For the text-containing cell, return its midpoint in (X, Y) coordinate format. 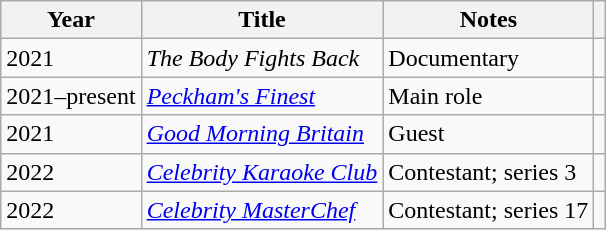
Notes (488, 20)
Contestant; series 3 (488, 172)
Contestant; series 17 (488, 210)
Good Morning Britain (262, 134)
Guest (488, 134)
The Body Fights Back (262, 58)
Peckham's Finest (262, 96)
Main role (488, 96)
Celebrity Karaoke Club (262, 172)
Title (262, 20)
Year (71, 20)
Celebrity MasterChef (262, 210)
Documentary (488, 58)
2021–present (71, 96)
